From the cell containing the given text, extract its center point as (X, Y) coordinate. 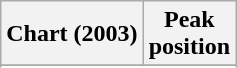
Peak position (189, 34)
Chart (2003) (72, 34)
